Provide the (X, Y) coordinate of the cell's center where the given text is located.  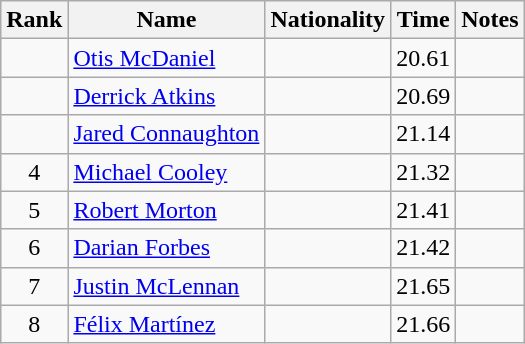
Name (166, 20)
5 (34, 210)
Justin McLennan (166, 286)
Michael Cooley (166, 172)
Time (424, 20)
8 (34, 324)
Félix Martínez (166, 324)
21.42 (424, 248)
Rank (34, 20)
21.41 (424, 210)
20.69 (424, 96)
4 (34, 172)
Otis McDaniel (166, 58)
Darian Forbes (166, 248)
Robert Morton (166, 210)
21.14 (424, 134)
Notes (490, 20)
20.61 (424, 58)
Jared Connaughton (166, 134)
21.65 (424, 286)
Nationality (328, 20)
21.66 (424, 324)
Derrick Atkins (166, 96)
6 (34, 248)
21.32 (424, 172)
7 (34, 286)
